Provide the (X, Y) coordinate of the cell's center where the given text is located.  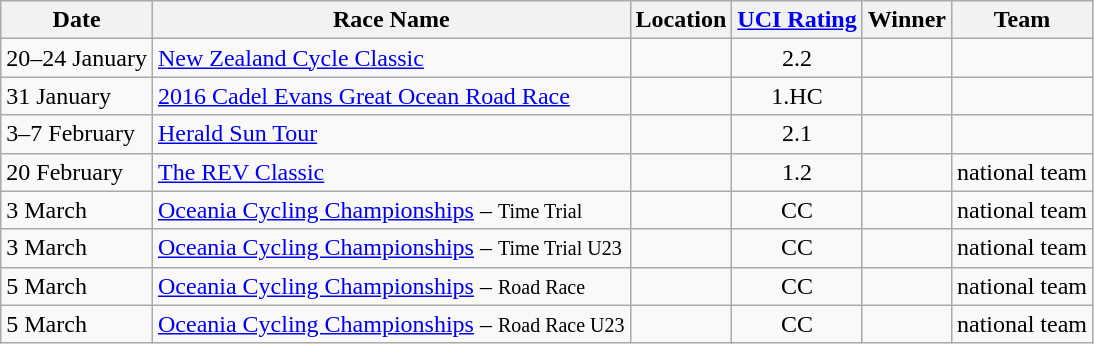
UCI Rating (797, 20)
Oceania Cycling Championships – Time Trial U23 (391, 248)
Location (681, 20)
Date (77, 20)
20–24 January (77, 58)
Oceania Cycling Championships – Road Race (391, 286)
2.2 (797, 58)
The REV Classic (391, 172)
Winner (906, 20)
Oceania Cycling Championships – Time Trial (391, 210)
New Zealand Cycle Classic (391, 58)
Team (1022, 20)
1.HC (797, 96)
20 February (77, 172)
3–7 February (77, 134)
2016 Cadel Evans Great Ocean Road Race (391, 96)
31 January (77, 96)
Race Name (391, 20)
Oceania Cycling Championships – Road Race U23 (391, 324)
2.1 (797, 134)
1.2 (797, 172)
Herald Sun Tour (391, 134)
